Capture the cell that displays the provided text and extract its (X, Y) central coordinate. 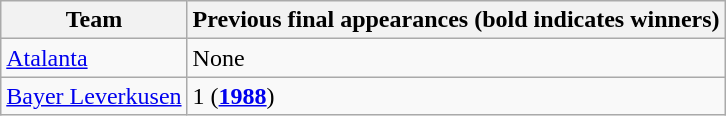
Bayer Leverkusen (94, 96)
1 (1988) (456, 96)
Team (94, 20)
None (456, 58)
Atalanta (94, 58)
Previous final appearances (bold indicates winners) (456, 20)
